Locate the cell with the specified text and output its (X, Y) center coordinate. 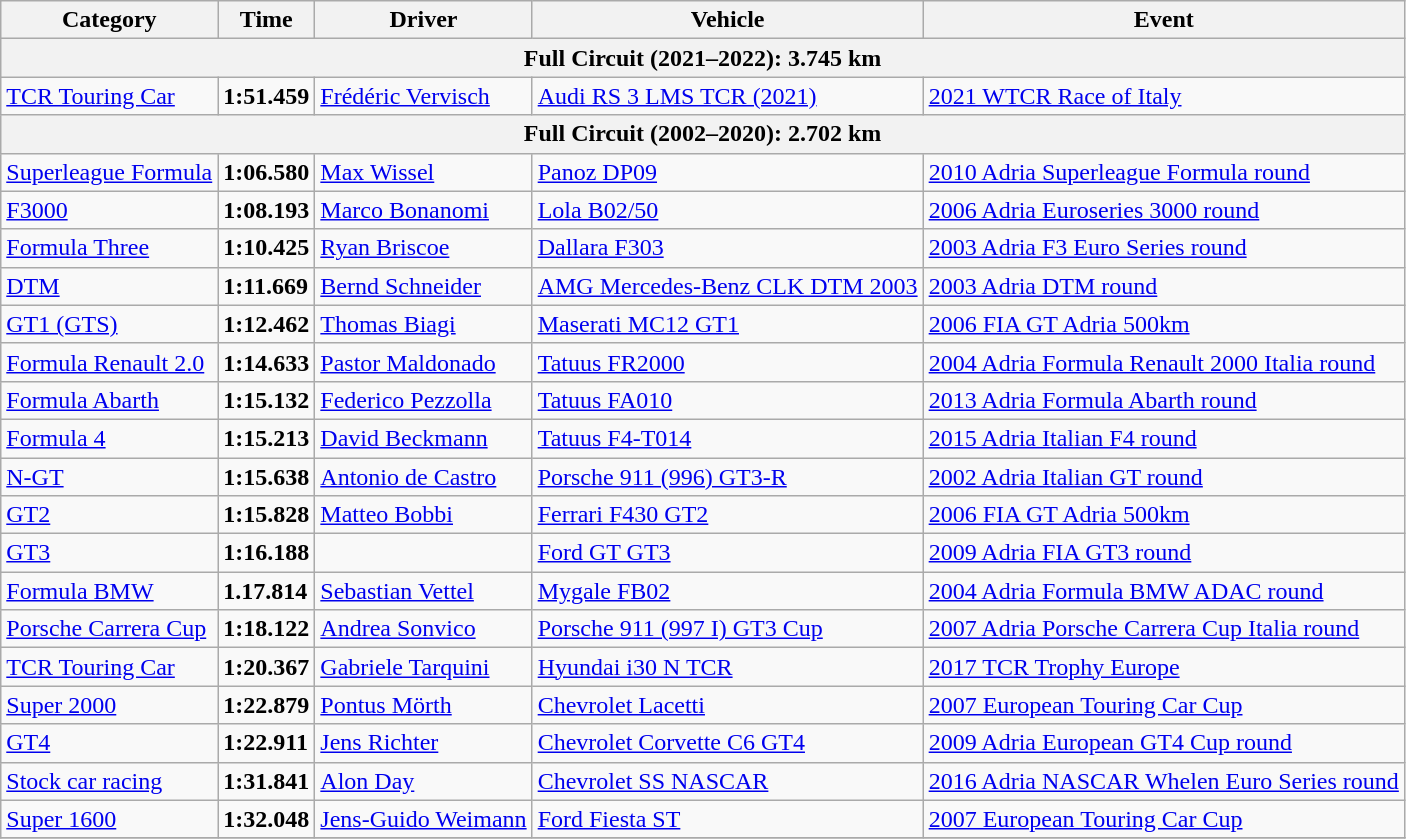
David Beckmann (424, 438)
1:16.188 (266, 553)
2016 Adria NASCAR Whelen Euro Series round (1164, 781)
Mygale FB02 (728, 591)
Formula Three (110, 248)
Federico Pezzolla (424, 400)
Super 2000 (110, 705)
GT1 (GTS) (110, 324)
1:10.425 (266, 248)
1:51.459 (266, 96)
Formula Renault 2.0 (110, 362)
1:15.638 (266, 477)
2010 Adria Superleague Formula round (1164, 172)
2017 TCR Trophy Europe (1164, 667)
2006 Adria Euroseries 3000 round (1164, 210)
Chevrolet SS NASCAR (728, 781)
1:31.841 (266, 781)
Porsche Carrera Cup (110, 629)
Full Circuit (2002–2020): 2.702 km (703, 134)
Jens Richter (424, 743)
Full Circuit (2021–2022): 3.745 km (703, 58)
2009 Adria FIA GT3 round (1164, 553)
2003 Adria F3 Euro Series round (1164, 248)
Super 1600 (110, 819)
Lola B02/50 (728, 210)
Maserati MC12 GT1 (728, 324)
Tatuus F4-T014 (728, 438)
1:08.193 (266, 210)
Formula 4 (110, 438)
Driver (424, 20)
Sebastian Vettel (424, 591)
1:11.669 (266, 286)
1:14.633 (266, 362)
Porsche 911 (996) GT3-R (728, 477)
Jens-Guido Weimann (424, 819)
1:15.132 (266, 400)
1.17.814 (266, 591)
1:20.367 (266, 667)
2004 Adria Formula BMW ADAC round (1164, 591)
Ford Fiesta ST (728, 819)
1:06.580 (266, 172)
Formula Abarth (110, 400)
Audi RS 3 LMS TCR (2021) (728, 96)
F3000 (110, 210)
Marco Bonanomi (424, 210)
Bernd Schneider (424, 286)
DTM (110, 286)
2015 Adria Italian F4 round (1164, 438)
Chevrolet Lacetti (728, 705)
Pontus Mörth (424, 705)
Tatuus FA010 (728, 400)
Pastor Maldonado (424, 362)
2002 Adria Italian GT round (1164, 477)
Alon Day (424, 781)
Formula BMW (110, 591)
1:32.048 (266, 819)
Thomas Biagi (424, 324)
Matteo Bobbi (424, 515)
Ryan Briscoe (424, 248)
1:12.462 (266, 324)
2013 Adria Formula Abarth round (1164, 400)
Frédéric Vervisch (424, 96)
Gabriele Tarquini (424, 667)
2009 Adria European GT4 Cup round (1164, 743)
Max Wissel (424, 172)
Superleague Formula (110, 172)
Tatuus FR2000 (728, 362)
Panoz DP09 (728, 172)
Event (1164, 20)
1:18.122 (266, 629)
2021 WTCR Race of Italy (1164, 96)
1:22.911 (266, 743)
N-GT (110, 477)
1:22.879 (266, 705)
Ford GT GT3 (728, 553)
AMG Mercedes-Benz CLK DTM 2003 (728, 286)
Hyundai i30 N TCR (728, 667)
1:15.828 (266, 515)
GT4 (110, 743)
Chevrolet Corvette C6 GT4 (728, 743)
1:15.213 (266, 438)
Ferrari F430 GT2 (728, 515)
Category (110, 20)
2007 Adria Porsche Carrera Cup Italia round (1164, 629)
Antonio de Castro (424, 477)
2004 Adria Formula Renault 2000 Italia round (1164, 362)
GT2 (110, 515)
Porsche 911 (997 I) GT3 Cup (728, 629)
Vehicle (728, 20)
Dallara F303 (728, 248)
GT3 (110, 553)
2003 Adria DTM round (1164, 286)
Andrea Sonvico (424, 629)
Time (266, 20)
Stock car racing (110, 781)
